Return (X, Y) of the center of cell containing provided text 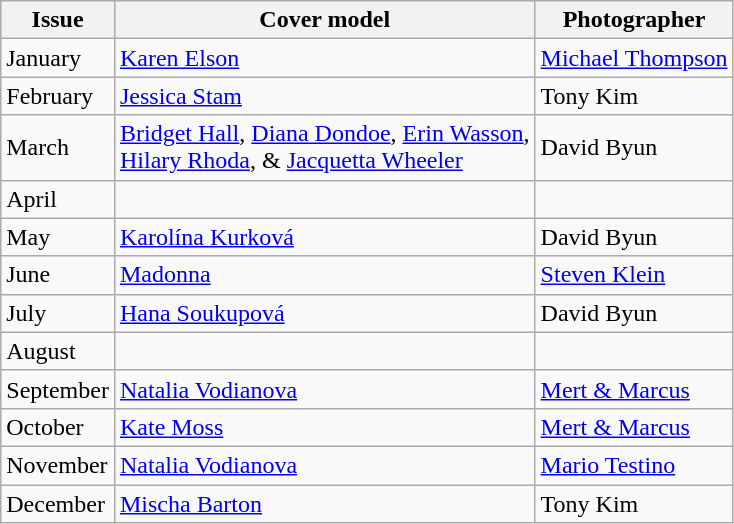
Photographer (634, 20)
Steven Klein (634, 275)
Issue (58, 20)
May (58, 237)
Jessica Stam (324, 96)
Mischa Barton (324, 503)
Cover model (324, 20)
Mario Testino (634, 465)
July (58, 313)
Michael Thompson (634, 58)
March (58, 148)
November (58, 465)
Karen Elson (324, 58)
October (58, 427)
February (58, 96)
Hana Soukupová (324, 313)
Karolína Kurková (324, 237)
September (58, 389)
Madonna (324, 275)
April (58, 199)
December (58, 503)
June (58, 275)
Kate Moss (324, 427)
August (58, 351)
Bridget Hall, Diana Dondoe, Erin Wasson,Hilary Rhoda, & Jacquetta Wheeler (324, 148)
January (58, 58)
